Output the (X, Y) coordinate of the center of the cell containing the given text.  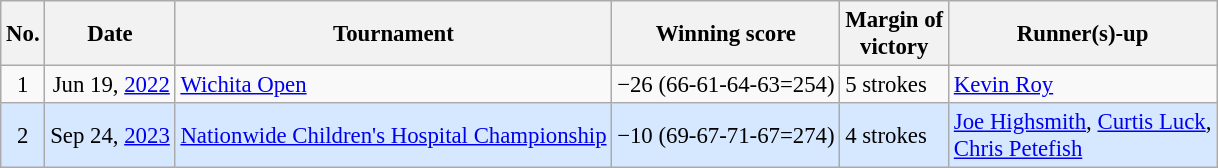
Date (110, 34)
2 (23, 136)
Wichita Open (394, 85)
Kevin Roy (1083, 85)
No. (23, 34)
Margin ofvictory (894, 34)
Nationwide Children's Hospital Championship (394, 136)
Winning score (726, 34)
1 (23, 85)
5 strokes (894, 85)
Tournament (394, 34)
−26 (66-61-64-63=254) (726, 85)
Joe Highsmith, Curtis Luck, Chris Petefish (1083, 136)
Jun 19, 2022 (110, 85)
4 strokes (894, 136)
Sep 24, 2023 (110, 136)
Runner(s)-up (1083, 34)
−10 (69-67-71-67=274) (726, 136)
